From the cell containing the given text, extract its center point as (X, Y) coordinate. 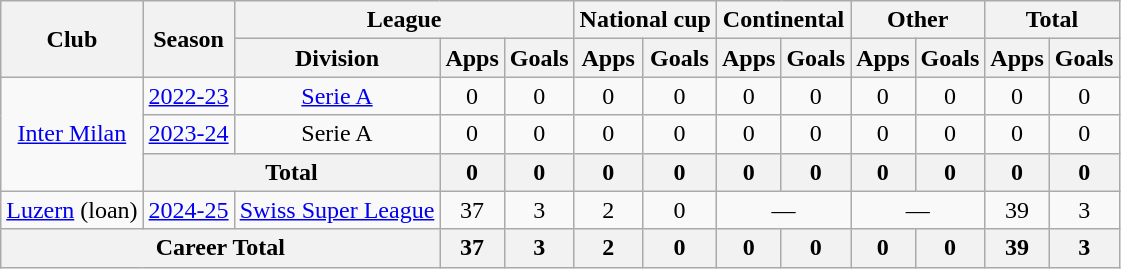
Swiss Super League (337, 210)
Division (337, 58)
2023-24 (188, 134)
Other (918, 20)
Luzern (loan) (72, 210)
2022-23 (188, 96)
Continental (783, 20)
Inter Milan (72, 134)
Season (188, 39)
Career Total (220, 248)
2024-25 (188, 210)
Club (72, 39)
League (404, 20)
National cup (645, 20)
